From the cell containing the given text, extract its center point as [x, y] coordinate. 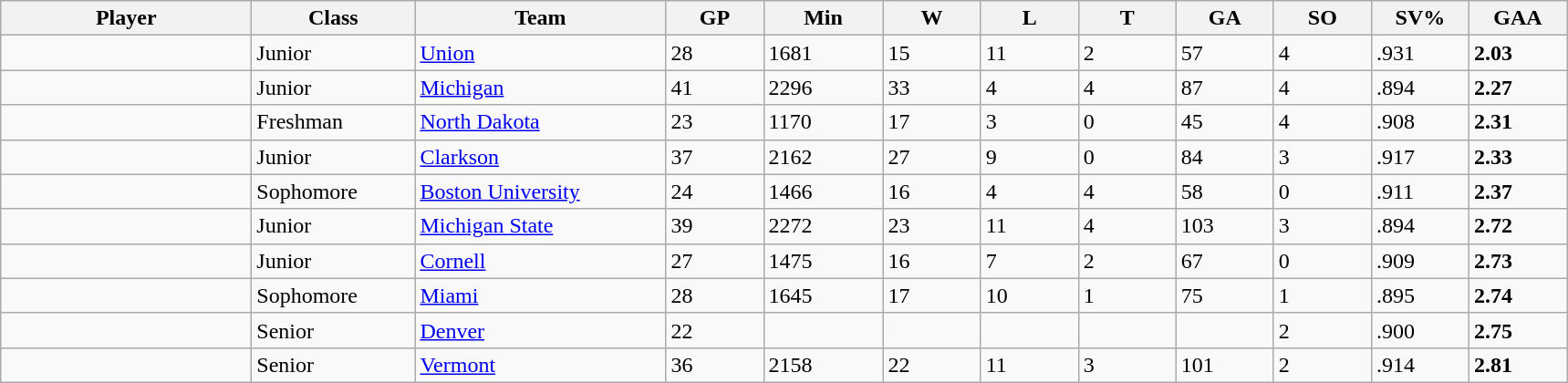
Team [540, 18]
1475 [823, 261]
58 [1224, 191]
.911 [1419, 191]
L [1029, 18]
Freshman [334, 122]
1466 [823, 191]
GAA [1518, 18]
2.33 [1518, 157]
T [1127, 18]
2.73 [1518, 261]
1645 [823, 295]
North Dakota [540, 122]
.931 [1419, 53]
2.31 [1518, 122]
24 [715, 191]
33 [932, 88]
36 [715, 365]
GA [1224, 18]
SV% [1419, 18]
2.75 [1518, 330]
103 [1224, 226]
84 [1224, 157]
Class [334, 18]
GP [715, 18]
2.27 [1518, 88]
.895 [1419, 295]
2.81 [1518, 365]
.908 [1419, 122]
2162 [823, 157]
Vermont [540, 365]
41 [715, 88]
.917 [1419, 157]
10 [1029, 295]
57 [1224, 53]
67 [1224, 261]
1681 [823, 53]
7 [1029, 261]
Michigan State [540, 226]
.914 [1419, 365]
45 [1224, 122]
.909 [1419, 261]
39 [715, 226]
SO [1323, 18]
87 [1224, 88]
Min [823, 18]
Michigan [540, 88]
1170 [823, 122]
37 [715, 157]
Player [126, 18]
15 [932, 53]
2.74 [1518, 295]
Denver [540, 330]
2.72 [1518, 226]
Miami [540, 295]
101 [1224, 365]
Boston University [540, 191]
Union [540, 53]
9 [1029, 157]
2.37 [1518, 191]
W [932, 18]
Clarkson [540, 157]
.900 [1419, 330]
2296 [823, 88]
2.03 [1518, 53]
2158 [823, 365]
2272 [823, 226]
Cornell [540, 261]
75 [1224, 295]
